Return [X, Y] of the center of cell containing provided text 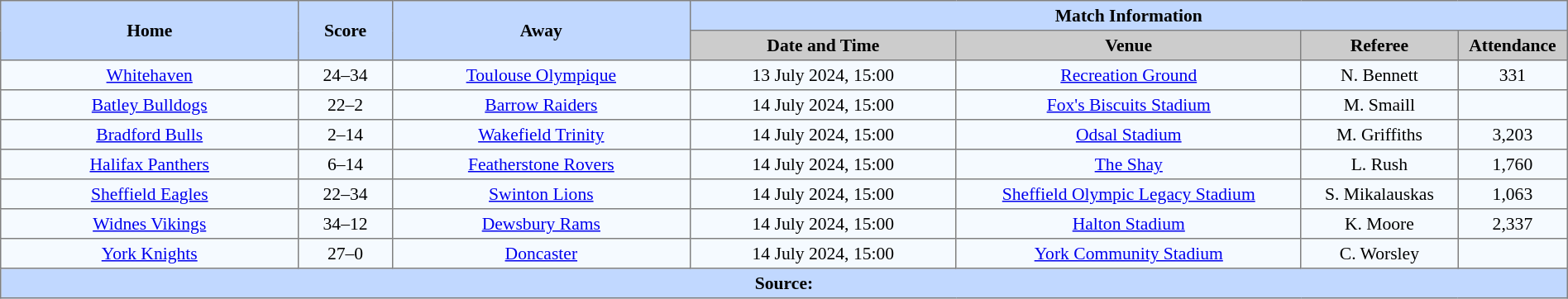
34–12 [346, 224]
Source: [784, 283]
6–14 [346, 164]
22–34 [346, 194]
3,203 [1513, 135]
K. Moore [1379, 224]
Batley Bulldogs [150, 105]
Swinton Lions [541, 194]
1,760 [1513, 164]
Halton Stadium [1128, 224]
Widnes Vikings [150, 224]
Barrow Raiders [541, 105]
Away [541, 31]
2,337 [1513, 224]
22–2 [346, 105]
Odsal Stadium [1128, 135]
27–0 [346, 254]
York Knights [150, 254]
Recreation Ground [1128, 75]
2–14 [346, 135]
N. Bennett [1379, 75]
Date and Time [823, 45]
Bradford Bulls [150, 135]
York Community Stadium [1128, 254]
Score [346, 31]
Referee [1379, 45]
M. Smaill [1379, 105]
Wakefield Trinity [541, 135]
M. Griffiths [1379, 135]
1,063 [1513, 194]
13 July 2024, 15:00 [823, 75]
Home [150, 31]
Doncaster [541, 254]
S. Mikalauskas [1379, 194]
Whitehaven [150, 75]
Sheffield Olympic Legacy Stadium [1128, 194]
C. Worsley [1379, 254]
Attendance [1513, 45]
Dewsbury Rams [541, 224]
Match Information [1128, 16]
Sheffield Eagles [150, 194]
Featherstone Rovers [541, 164]
24–34 [346, 75]
The Shay [1128, 164]
331 [1513, 75]
L. Rush [1379, 164]
Halifax Panthers [150, 164]
Toulouse Olympique [541, 75]
Fox's Biscuits Stadium [1128, 105]
Venue [1128, 45]
